Return (X, Y) of the center of cell containing provided text 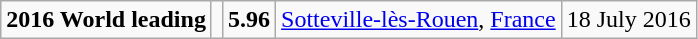
2016 World leading (106, 20)
5.96 (248, 20)
18 July 2016 (628, 20)
Sotteville-lès-Rouen, France (419, 20)
